Identify which cell holds the provided text, then report its [x, y] central coordinate. 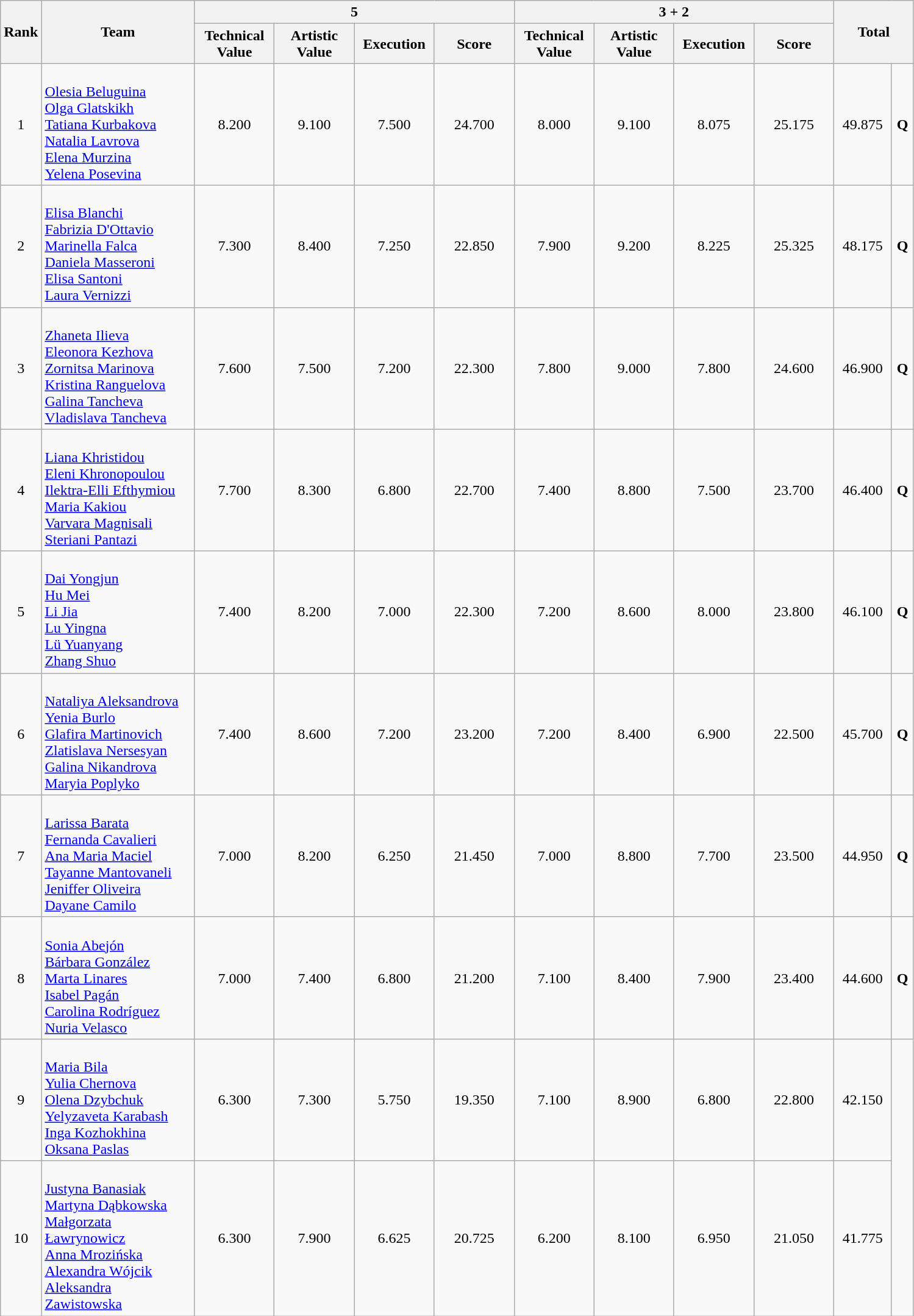
7 [21, 856]
9 [21, 1100]
4 [21, 490]
8.300 [315, 490]
7.250 [394, 246]
19.350 [474, 1100]
23.700 [794, 490]
Olesia BeluguinaOlga GlatskikhTatiana KurbakovaNatalia LavrovaElena MurzinaYelena Posevina [118, 124]
6 [21, 734]
46.100 [862, 612]
8 [21, 978]
Total [873, 32]
48.175 [862, 246]
21.450 [474, 856]
20.725 [474, 1238]
Justyna BanasiakMartyna DąbkowskaMałgorzata ŁawrynowiczAnna MrozińskaAlexandra WójcikAleksandra Zawistowska [118, 1238]
9.000 [634, 368]
45.700 [862, 734]
Team [118, 32]
23.800 [794, 612]
8.075 [713, 124]
Dai YongjunHu MeiLi JiaLu YingnaLü YuanyangZhang Shuo [118, 612]
3 + 2 [674, 12]
Nataliya AleksandrovaYenia BurloGlafira MartinovichZlatislava NersesyanGalina NikandrovaMaryia Poplyko [118, 734]
22.700 [474, 490]
6.950 [713, 1238]
25.175 [794, 124]
8.900 [634, 1100]
8.100 [634, 1238]
21.050 [794, 1238]
Maria BilaYulia ChernovaOlena DzybchukYelyzaveta KarabashInga KozhokhinaOksana Paslas [118, 1100]
23.400 [794, 978]
46.400 [862, 490]
23.200 [474, 734]
6.200 [554, 1238]
Zhaneta IlievaEleonora KezhovaZornitsa MarinovaKristina RanguelovaGalina TanchevaVladislava Tancheva [118, 368]
2 [21, 246]
25.325 [794, 246]
42.150 [862, 1100]
41.775 [862, 1238]
7.600 [234, 368]
8.225 [713, 246]
10 [21, 1238]
21.200 [474, 978]
24.600 [794, 368]
23.500 [794, 856]
Larissa BarataFernanda CavalieriAna Maria MacielTayanne MantovaneliJeniffer OliveiraDayane Camilo [118, 856]
6.900 [713, 734]
6.625 [394, 1238]
44.600 [862, 978]
24.700 [474, 124]
22.800 [794, 1100]
49.875 [862, 124]
5.750 [394, 1100]
44.950 [862, 856]
22.850 [474, 246]
3 [21, 368]
6.250 [394, 856]
22.500 [794, 734]
Liana KhristidouEleni KhronopoulouIlektra-Elli EfthymiouMaria KakiouVarvara MagnisaliSteriani Pantazi [118, 490]
Sonia AbejónBárbara GonzálezMarta LinaresIsabel PagánCarolina RodríguezNuria Velasco [118, 978]
Elisa BlanchiFabrizia D'OttavioMarinella FalcaDaniela MasseroniElisa SantoniLaura Vernizzi [118, 246]
46.900 [862, 368]
9.200 [634, 246]
1 [21, 124]
Rank [21, 32]
